Pinpoint the cell where the given text exists, returning its [x, y] midpoint coordinate. 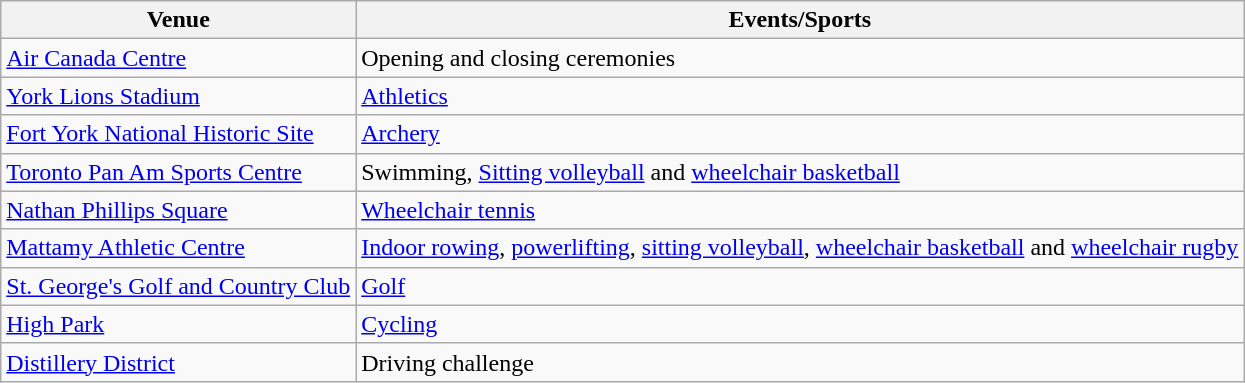
Wheelchair tennis [800, 210]
Driving challenge [800, 362]
St. George's Golf and Country Club [178, 286]
Indoor rowing, powerlifting, sitting volleyball, wheelchair basketball and wheelchair rugby [800, 248]
Opening and closing ceremonies [800, 58]
Air Canada Centre [178, 58]
York Lions Stadium [178, 96]
Swimming, Sitting volleyball and wheelchair basketball [800, 172]
Events/Sports [800, 20]
Cycling [800, 324]
Venue [178, 20]
High Park [178, 324]
Fort York National Historic Site [178, 134]
Toronto Pan Am Sports Centre [178, 172]
Athletics [800, 96]
Archery [800, 134]
Nathan Phillips Square [178, 210]
Mattamy Athletic Centre [178, 248]
Distillery District [178, 362]
Golf [800, 286]
